Provide the (x, y) coordinate of the cell's center where the given text is located.  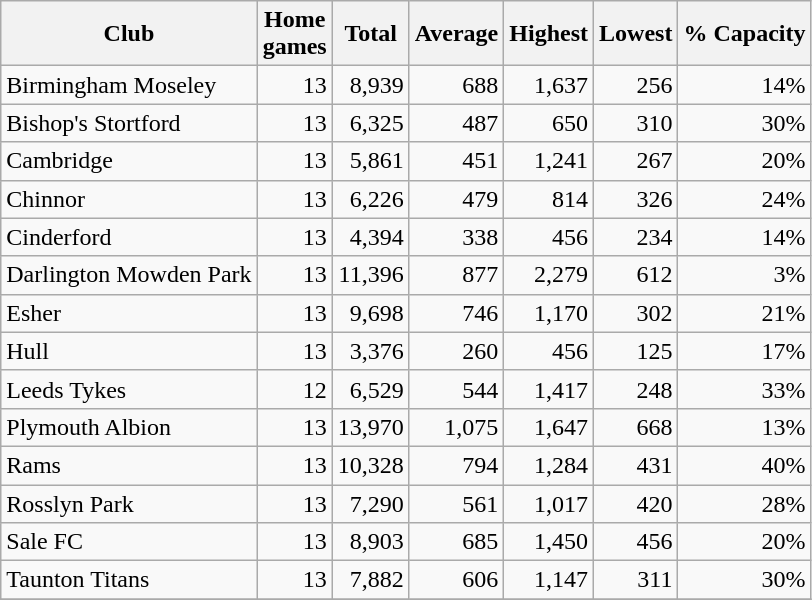
1,647 (549, 427)
746 (456, 313)
6,529 (370, 389)
256 (636, 85)
8,903 (370, 542)
248 (636, 389)
326 (636, 199)
Club (129, 34)
2,279 (549, 275)
Highest (549, 34)
125 (636, 351)
% Capacity (744, 34)
6,325 (370, 123)
7,882 (370, 580)
21% (744, 313)
302 (636, 313)
Hull (129, 351)
Taunton Titans (129, 580)
668 (636, 427)
420 (636, 503)
24% (744, 199)
650 (549, 123)
Chinnor (129, 199)
Average (456, 34)
Esher (129, 313)
612 (636, 275)
794 (456, 465)
28% (744, 503)
479 (456, 199)
Leeds Tykes (129, 389)
10,328 (370, 465)
Lowest (636, 34)
487 (456, 123)
Cambridge (129, 161)
311 (636, 580)
1,241 (549, 161)
Birmingham Moseley (129, 85)
Plymouth Albion (129, 427)
1,170 (549, 313)
Cinderford (129, 237)
7,290 (370, 503)
Rosslyn Park (129, 503)
1,450 (549, 542)
9,698 (370, 313)
451 (456, 161)
338 (456, 237)
310 (636, 123)
17% (744, 351)
Sale FC (129, 542)
33% (744, 389)
Darlington Mowden Park (129, 275)
561 (456, 503)
12 (294, 389)
685 (456, 542)
13,970 (370, 427)
260 (456, 351)
Bishop's Stortford (129, 123)
6,226 (370, 199)
877 (456, 275)
1,075 (456, 427)
5,861 (370, 161)
1,284 (549, 465)
Rams (129, 465)
1,417 (549, 389)
Total (370, 34)
1,147 (549, 580)
814 (549, 199)
Homegames (294, 34)
13% (744, 427)
544 (456, 389)
431 (636, 465)
8,939 (370, 85)
1,017 (549, 503)
606 (456, 580)
3,376 (370, 351)
234 (636, 237)
1,637 (549, 85)
267 (636, 161)
40% (744, 465)
4,394 (370, 237)
3% (744, 275)
11,396 (370, 275)
688 (456, 85)
